Identify which cell holds the provided text, then report its (X, Y) central coordinate. 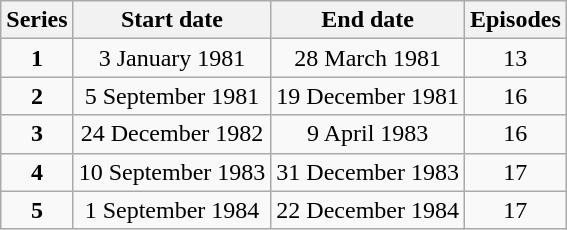
3 (37, 134)
5 (37, 210)
2 (37, 96)
9 April 1983 (368, 134)
Episodes (515, 20)
3 January 1981 (172, 58)
31 December 1983 (368, 172)
5 September 1981 (172, 96)
19 December 1981 (368, 96)
4 (37, 172)
Start date (172, 20)
22 December 1984 (368, 210)
Series (37, 20)
End date (368, 20)
1 (37, 58)
24 December 1982 (172, 134)
10 September 1983 (172, 172)
13 (515, 58)
28 March 1981 (368, 58)
1 September 1984 (172, 210)
